Determine the (X, Y) coordinate at the center of the cell enclosing the given text.  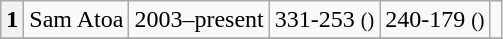
2003–present (199, 20)
Sam Atoa (76, 20)
240-179 () (435, 20)
1 (12, 20)
331-253 () (324, 20)
